Identify which cell holds the provided text, then report its (x, y) central coordinate. 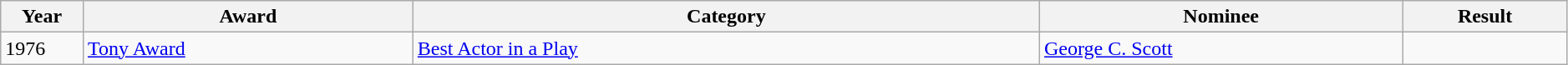
Year (42, 17)
Category (726, 17)
George C. Scott (1220, 48)
Nominee (1220, 17)
Result (1485, 17)
Best Actor in a Play (726, 48)
Award (247, 17)
1976 (42, 48)
Tony Award (247, 48)
